Search for the cell housing the specified text and yield its (x, y) center coordinate. 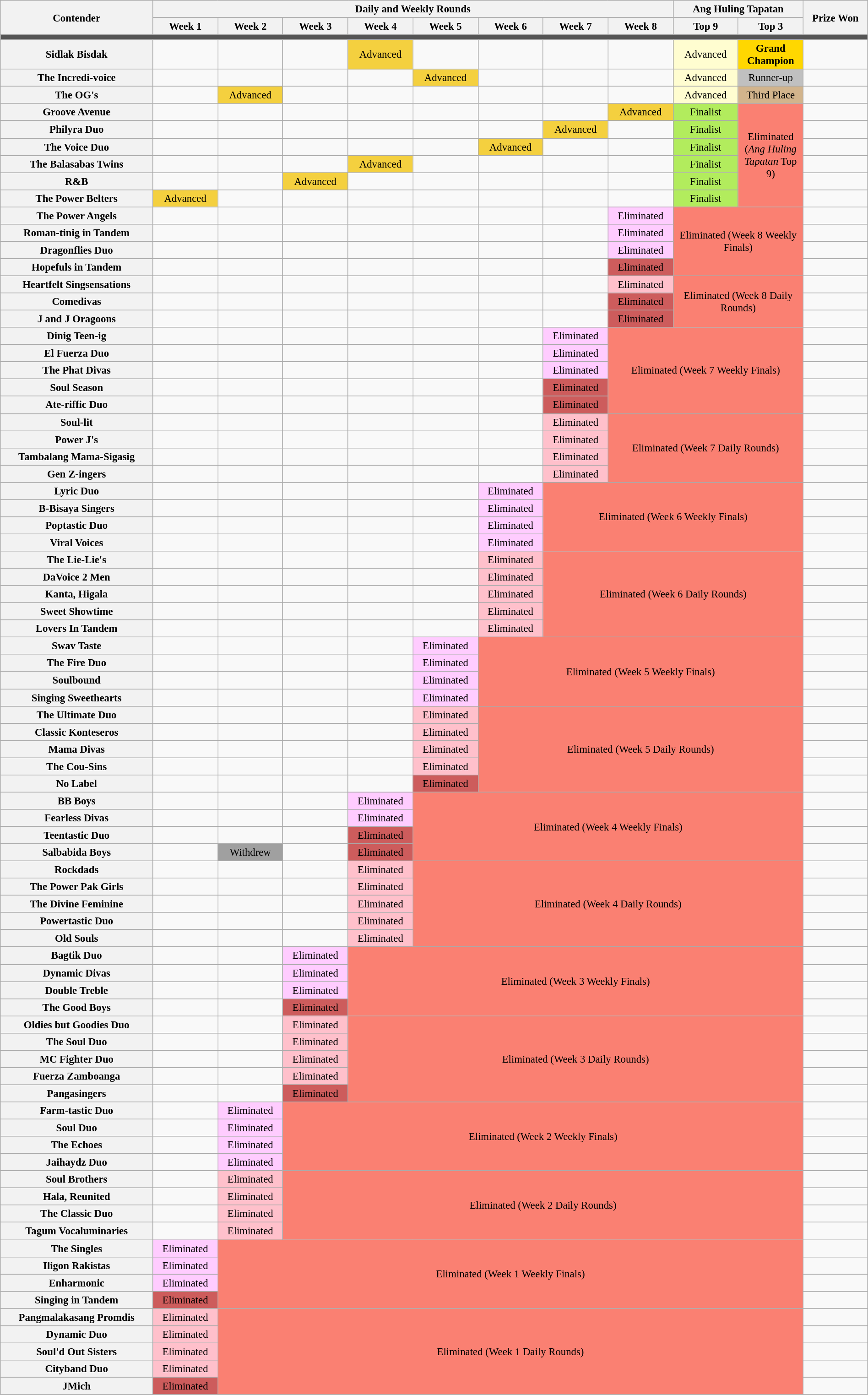
Kanta, Higala (77, 594)
Eliminated (Week 7 Daily Rounds) (705, 448)
Soul Duo (77, 1128)
The Incredi-voice (77, 78)
Fuerza Zamboanga (77, 1076)
Sweet Showtime (77, 612)
Tambalang Mama-Sigasig (77, 456)
Eliminated (Week 4 Weekly Finals) (608, 826)
Contender (77, 17)
Philyra Duo (77, 130)
Week 2 (250, 27)
Eliminated (Week 6 Weekly Finals) (673, 517)
The Classic Duo (77, 1214)
Week 8 (640, 27)
Mama Divas (77, 749)
Daily and Weekly Rounds (413, 9)
Singing in Tandem (77, 1300)
Sidlak Bisdak (77, 55)
The Balasabas Twins (77, 164)
Eliminated (Week 3 Daily Rounds) (576, 1059)
Soulbound (77, 680)
Gen Z-ingers (77, 474)
J and J Oragoons (77, 319)
The OG's (77, 95)
Viral Voices (77, 543)
The Good Boys (77, 1007)
Eliminated (Week 1 Daily Rounds) (511, 1352)
Eliminated (Ang Huling Tapatan Top 9) (770, 155)
Roman-tinig in Tandem (77, 233)
Dynamic Duo (77, 1335)
Runner-up (770, 78)
Poptastic Duo (77, 526)
R&B (77, 181)
Soul'd Out Sisters (77, 1352)
Enharmonic (77, 1283)
The Soul Duo (77, 1042)
The Divine Feminine (77, 904)
Oldies but Goodies Duo (77, 1025)
BB Boys (77, 801)
JMich (77, 1386)
Eliminated (Week 4 Daily Rounds) (608, 904)
Iligon Rakistas (77, 1265)
The Singles (77, 1248)
Hala, Reunited (77, 1197)
Eliminated (Week 3 Weekly Finals) (576, 982)
B-Bisaya Singers (77, 508)
The Power Angels (77, 216)
Dragonflies Duo (77, 250)
Powertastic Duo (77, 921)
Ate-riffic Duo (77, 405)
Swav Taste (77, 646)
Jaihaydz Duo (77, 1162)
Fearless Divas (77, 818)
Pangmalakasang Promdis (77, 1317)
Classic Konteseros (77, 732)
The Ultimate Duo (77, 715)
Lyric Duo (77, 491)
Singing Sweethearts (77, 698)
Eliminated (Week 6 Daily Rounds) (673, 594)
Eliminated (Week 8 Daily Rounds) (738, 301)
Week 5 (445, 27)
Top 9 (705, 27)
The Lie-Lie's (77, 560)
Comedivas (77, 302)
Eliminated (Week 8 Weekly Finals) (738, 241)
Week 6 (510, 27)
Hopefuls in Tandem (77, 267)
Cityband Duo (77, 1369)
Eliminated (Week 5 Weekly Finals) (640, 672)
Soul-lit (77, 422)
The Power Pak Girls (77, 887)
Soul Season (77, 388)
No Label (77, 784)
Farm-tastic Duo (77, 1111)
Ang Huling Tapatan (738, 9)
Prize Won (835, 17)
Dinig Teen-ig (77, 336)
Week 7 (575, 27)
Eliminated (Week 7 Weekly Finals) (705, 370)
Heartfelt Singsensations (77, 284)
Lovers In Tandem (77, 629)
The Voice Duo (77, 147)
Double Treble (77, 990)
The Cou-Sins (77, 766)
Teentastic Duo (77, 835)
The Power Belters (77, 198)
Old Souls (77, 939)
Power J's (77, 440)
Eliminated (Week 1 Weekly Finals) (511, 1274)
Week 3 (315, 27)
Third Place (770, 95)
MC Fighter Duo (77, 1059)
The Fire Duo (77, 663)
Eliminated (Week 2 Daily Rounds) (543, 1205)
The Phat Divas (77, 370)
Groove Avenue (77, 112)
Rockdads (77, 870)
El Fuerza Duo (77, 353)
Bagtik Duo (77, 956)
Grand Champion (770, 55)
Withdrew (250, 852)
Salbabida Boys (77, 852)
Week 4 (380, 27)
The Echoes (77, 1145)
Top 3 (770, 27)
Pangasingers (77, 1093)
Tagum Vocaluminaries (77, 1231)
Eliminated (Week 5 Daily Rounds) (640, 749)
DaVoice 2 Men (77, 577)
Week 1 (185, 27)
Soul Brothers (77, 1179)
Eliminated (Week 2 Weekly Finals) (543, 1136)
Dynamic Divas (77, 973)
